Identify which cell holds the provided text, then report its [x, y] central coordinate. 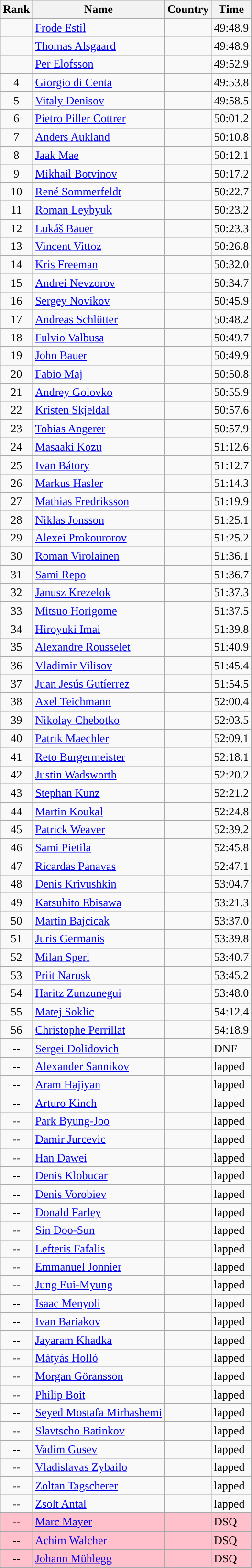
50:55.9 [231, 392]
Vitaly Denisov [99, 101]
45 [16, 830]
36 [16, 666]
39 [16, 720]
53:39.8 [231, 939]
50:57.6 [231, 410]
52:03.5 [231, 720]
Time [231, 10]
52:09.1 [231, 738]
Mathias Fredriksson [99, 501]
47 [16, 866]
Damir Jurcevic [99, 1139]
53:48.0 [231, 993]
54:12.4 [231, 1012]
Anders Aukland [99, 137]
Ivan Bariakov [99, 1321]
51 [16, 939]
52:24.8 [231, 812]
51:25.2 [231, 538]
10 [16, 192]
29 [16, 538]
Axel Teichmann [99, 702]
53 [16, 975]
19 [16, 356]
50:01.2 [231, 119]
37 [16, 684]
49:52.9 [231, 64]
50:50.8 [231, 374]
17 [16, 319]
55 [16, 1012]
51:12.6 [231, 447]
53:37.0 [231, 921]
7 [16, 137]
Fabio Maj [99, 374]
Alexandre Rousselet [99, 647]
Per Elofsson [99, 64]
51:14.3 [231, 483]
32 [16, 593]
54:18.9 [231, 1030]
Pietro Piller Cottrer [99, 119]
Janusz Krezelok [99, 593]
50:26.8 [231, 247]
40 [16, 738]
51:39.8 [231, 629]
Fulvio Valbusa [99, 338]
51:36.1 [231, 556]
Isaac Menyoli [99, 1303]
49:53.8 [231, 82]
Juris Germanis [99, 939]
48 [16, 884]
9 [16, 173]
Sami Pietila [99, 848]
Katsuhito Ebisawa [99, 902]
51:25.1 [231, 519]
Hiroyuki Imai [99, 629]
56 [16, 1030]
16 [16, 301]
52:39.2 [231, 830]
52:21.2 [231, 793]
DNF [231, 1048]
Roman Leybyuk [99, 210]
Markus Hasler [99, 483]
8 [16, 155]
50:12.1 [231, 155]
Kristen Skjeldal [99, 410]
38 [16, 702]
5 [16, 101]
Patrick Weaver [99, 830]
Vladimir Vilisov [99, 666]
Tobias Angerer [99, 429]
Marc Mayer [99, 1522]
18 [16, 338]
René Sommerfeldt [99, 192]
Andrei Nevzorov [99, 283]
50:57.9 [231, 429]
30 [16, 556]
Ricardas Panavas [99, 866]
Alexei Prokourorov [99, 538]
6 [16, 119]
53:45.2 [231, 975]
Andrey Golovko [99, 392]
Vincent Vittoz [99, 247]
34 [16, 629]
Johann Mühlegg [99, 1558]
13 [16, 247]
50:10.8 [231, 137]
Martin Koukal [99, 812]
14 [16, 265]
Matej Soklic [99, 1012]
12 [16, 228]
Slavtscho Batinkov [99, 1431]
Lefteris Fafalis [99, 1249]
52 [16, 957]
49 [16, 902]
53:21.3 [231, 902]
Seyed Mostafa Mirhashemi [99, 1413]
11 [16, 210]
Masaaki Kozu [99, 447]
Jayaram Khadka [99, 1340]
Reto Burgermeister [99, 756]
Niklas Jonsson [99, 519]
54 [16, 993]
23 [16, 429]
43 [16, 793]
Morgan Göransson [99, 1376]
Achim Walcher [99, 1540]
Vadim Gusev [99, 1449]
Patrik Maechler [99, 738]
John Bauer [99, 356]
Emmanuel Jonnier [99, 1267]
50:23.3 [231, 228]
28 [16, 519]
24 [16, 447]
33 [16, 611]
50:45.9 [231, 301]
42 [16, 775]
Haritz Zunzunegui [99, 993]
51:54.5 [231, 684]
Sergey Novikov [99, 301]
20 [16, 374]
Ivan Bátory [99, 465]
Priit Narusk [99, 975]
35 [16, 647]
Martin Bajcicak [99, 921]
52:20.2 [231, 775]
52:00.4 [231, 702]
Thomas Alsgaard [99, 46]
Alexander Sannikov [99, 1066]
25 [16, 465]
Jaak Mae [99, 155]
Han Dawei [99, 1158]
Country [188, 10]
Vladislavas Zybailo [99, 1467]
Juan Jesús Gutíerrez [99, 684]
Christophe Perrillat [99, 1030]
Park Byung-Joo [99, 1121]
50:49.9 [231, 356]
31 [16, 575]
50:48.2 [231, 319]
Sergei Dolidovich [99, 1048]
50:49.7 [231, 338]
Denis Klobucar [99, 1176]
Zoltan Tagscherer [99, 1486]
Donald Farley [99, 1212]
Denis Vorobiev [99, 1194]
49:58.5 [231, 101]
50:22.7 [231, 192]
Rank [16, 10]
51:37.5 [231, 611]
53:40.7 [231, 957]
50:34.7 [231, 283]
44 [16, 812]
41 [16, 756]
Roman Virolainen [99, 556]
51:40.9 [231, 647]
Aram Hajiyan [99, 1084]
51:19.9 [231, 501]
Zsolt Antal [99, 1504]
Lukáš Bauer [99, 228]
51:36.7 [231, 575]
52:45.8 [231, 848]
51:37.3 [231, 593]
Jung Eui-Myung [99, 1285]
52:47.1 [231, 866]
Sin Doo-Sun [99, 1230]
27 [16, 501]
51:45.4 [231, 666]
Milan Sperl [99, 957]
Stephan Kunz [99, 793]
50:32.0 [231, 265]
Kris Freeman [99, 265]
53:04.7 [231, 884]
22 [16, 410]
Nikolay Chebotko [99, 720]
26 [16, 483]
50:23.2 [231, 210]
Mikhail Botvinov [99, 173]
Name [99, 10]
Giorgio di Centa [99, 82]
21 [16, 392]
52:18.1 [231, 756]
51:12.7 [231, 465]
Denis Krivushkin [99, 884]
4 [16, 82]
50:17.2 [231, 173]
Justin Wadsworth [99, 775]
50 [16, 921]
Andreas Schlütter [99, 319]
Frode Estil [99, 28]
15 [16, 283]
Philip Boit [99, 1395]
Mátyás Holló [99, 1358]
Sami Repo [99, 575]
Mitsuo Horigome [99, 611]
46 [16, 848]
Arturo Kinch [99, 1103]
